Return the (x, y) coordinate for the center point of the cell that contains the specified text.  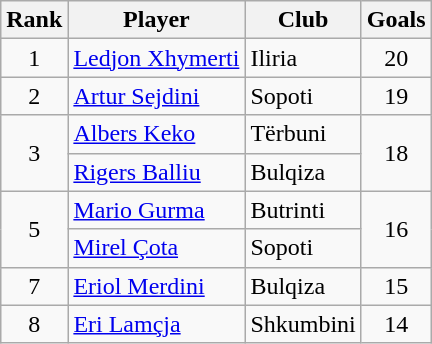
Rigers Balliu (156, 172)
8 (34, 324)
Iliria (303, 58)
Butrinti (303, 210)
19 (396, 96)
Goals (396, 20)
Albers Keko (156, 134)
Shkumbini (303, 324)
Tërbuni (303, 134)
Eriol Merdini (156, 286)
Eri Lamçja (156, 324)
Ledjon Xhymerti (156, 58)
14 (396, 324)
Rank (34, 20)
Player (156, 20)
16 (396, 229)
18 (396, 153)
2 (34, 96)
Mirel Çota (156, 248)
20 (396, 58)
3 (34, 153)
Club (303, 20)
1 (34, 58)
5 (34, 229)
Artur Sejdini (156, 96)
7 (34, 286)
15 (396, 286)
Mario Gurma (156, 210)
